Determine the (x, y) coordinate at the center of the cell enclosing the given text.  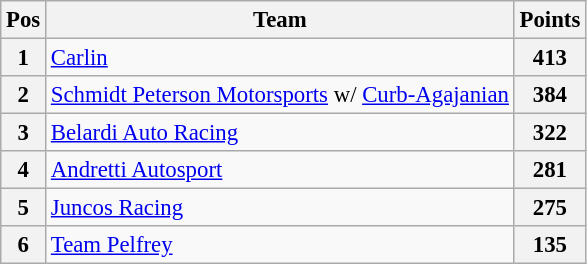
413 (550, 58)
Pos (24, 20)
Schmidt Peterson Motorsports w/ Curb-Agajanian (280, 95)
322 (550, 133)
3 (24, 133)
Team Pelfrey (280, 245)
6 (24, 245)
275 (550, 208)
2 (24, 95)
Juncos Racing (280, 208)
1 (24, 58)
4 (24, 170)
281 (550, 170)
135 (550, 245)
Points (550, 20)
384 (550, 95)
5 (24, 208)
Belardi Auto Racing (280, 133)
Andretti Autosport (280, 170)
Team (280, 20)
Carlin (280, 58)
